Output the [x, y] coordinate of the center of the cell containing the given text.  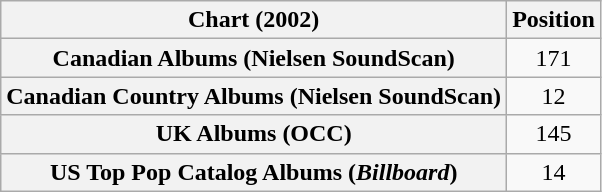
Chart (2002) [254, 20]
Position [554, 20]
Canadian Albums (Nielsen SoundScan) [254, 58]
US Top Pop Catalog Albums (Billboard) [254, 172]
UK Albums (OCC) [254, 134]
Canadian Country Albums (Nielsen SoundScan) [254, 96]
12 [554, 96]
14 [554, 172]
145 [554, 134]
171 [554, 58]
